For the text-containing cell, return its midpoint in (x, y) coordinate format. 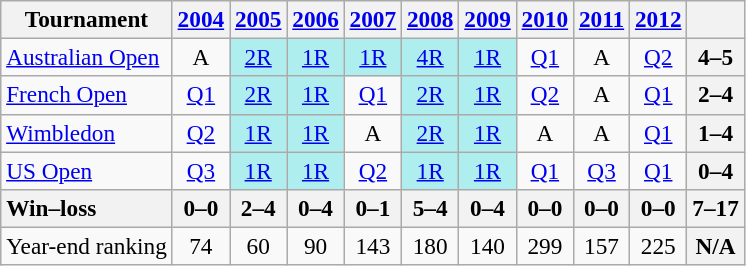
2006 (316, 19)
143 (372, 246)
1–4 (716, 133)
2004 (200, 19)
US Open (86, 170)
225 (658, 246)
90 (316, 246)
2012 (658, 19)
N/A (716, 246)
5–4 (430, 208)
7–17 (716, 208)
4–5 (716, 57)
74 (200, 246)
French Open (86, 95)
157 (602, 246)
0–1 (372, 208)
Wimbledon (86, 133)
60 (258, 246)
Tournament (86, 19)
2007 (372, 19)
2011 (602, 19)
180 (430, 246)
2008 (430, 19)
2010 (544, 19)
Australian Open (86, 57)
299 (544, 246)
140 (488, 246)
2009 (488, 19)
Year-end ranking (86, 246)
Win–loss (86, 208)
2005 (258, 19)
4R (430, 57)
